Extract the (x, y) coordinate from the center of the cell holding the provided text.  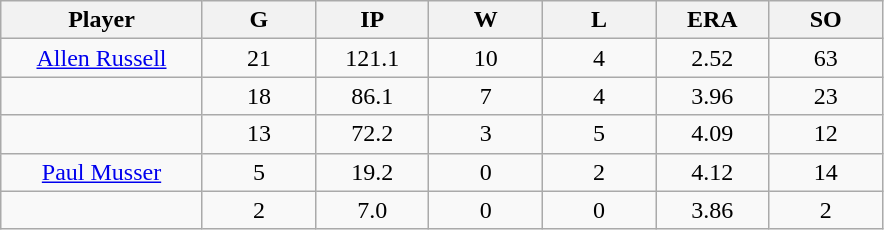
19.2 (372, 172)
72.2 (372, 134)
ERA (712, 20)
Player (102, 20)
3.86 (712, 210)
12 (826, 134)
3.96 (712, 96)
121.1 (372, 58)
Paul Musser (102, 172)
7 (486, 96)
21 (258, 58)
IP (372, 20)
4.12 (712, 172)
3 (486, 134)
G (258, 20)
Allen Russell (102, 58)
13 (258, 134)
2.52 (712, 58)
10 (486, 58)
SO (826, 20)
7.0 (372, 210)
W (486, 20)
18 (258, 96)
L (598, 20)
86.1 (372, 96)
63 (826, 58)
4.09 (712, 134)
14 (826, 172)
23 (826, 96)
